Return the (X, Y) coordinate for the center point of the cell that contains the specified text.  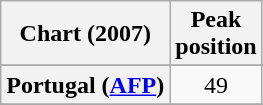
Chart (2007) (86, 34)
Peakposition (216, 34)
49 (216, 85)
Portugal (AFP) (86, 85)
